Scan for the cell matching the given text and deliver its (X, Y) coordinate at center. 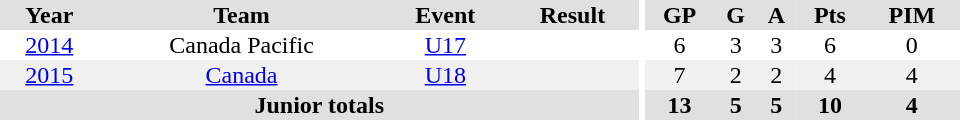
GP (679, 15)
U17 (445, 45)
Team (242, 15)
U18 (445, 75)
2014 (50, 45)
7 (679, 75)
Event (445, 15)
G (736, 15)
Junior totals (320, 105)
10 (830, 105)
13 (679, 105)
Result (572, 15)
A (776, 15)
Year (50, 15)
0 (912, 45)
Canada (242, 75)
2015 (50, 75)
PIM (912, 15)
Pts (830, 15)
Canada Pacific (242, 45)
